Return [x, y] of the center of cell containing provided text 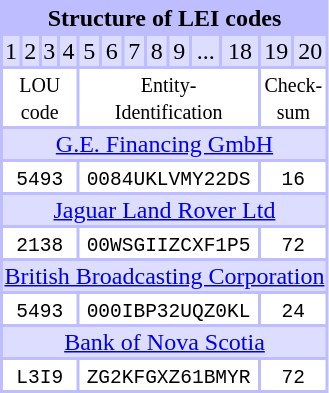
LOUcode [40, 98]
... [206, 51]
2 [30, 51]
2138 [40, 243]
Entity-Identification [169, 98]
Check-sum [294, 98]
0084UKLVMY22DS [169, 177]
24 [294, 309]
3 [49, 51]
6 [112, 51]
Structure of LEI codes [164, 18]
5 [90, 51]
000IBP32UQZ0KL [169, 309]
20 [310, 51]
4 [68, 51]
8 [157, 51]
1 [11, 51]
00WSGIIZCXF1P5 [169, 243]
19 [276, 51]
L3I9 [40, 375]
G.E. Financing GmbH [164, 144]
18 [240, 51]
9 [180, 51]
7 [135, 51]
Bank of Nova Scotia [164, 342]
British Broadcasting Corporation [164, 276]
16 [294, 177]
Jaguar Land Rover Ltd [164, 210]
ZG2KFGXZ61BMYR [169, 375]
